Return the [X, Y] coordinate for the center point of the cell that contains the specified text.  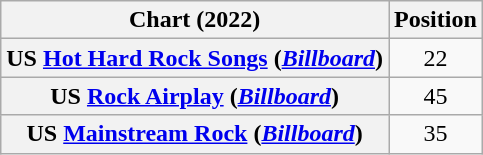
US Hot Hard Rock Songs (Billboard) [195, 58]
Chart (2022) [195, 20]
35 [436, 134]
Position [436, 20]
US Mainstream Rock (Billboard) [195, 134]
45 [436, 96]
22 [436, 58]
US Rock Airplay (Billboard) [195, 96]
